Identify which cell holds the provided text, then report its (x, y) central coordinate. 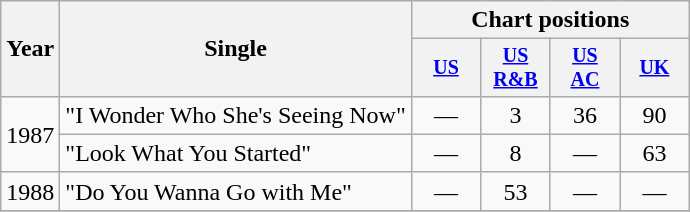
US (446, 68)
"I Wonder Who She's Seeing Now" (236, 115)
63 (654, 153)
"Do You Wanna Go with Me" (236, 191)
53 (516, 191)
3 (516, 115)
1988 (30, 191)
UK (654, 68)
8 (516, 153)
USAC (584, 68)
"Look What You Started" (236, 153)
Chart positions (550, 20)
90 (654, 115)
Single (236, 49)
1987 (30, 134)
36 (584, 115)
USR&B (516, 68)
Year (30, 49)
